From the cell containing the given text, extract its center point as [X, Y] coordinate. 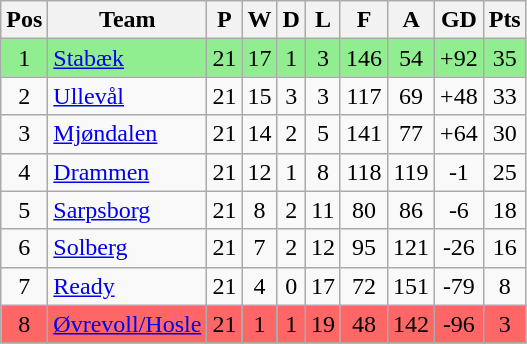
80 [364, 210]
-79 [460, 286]
P [224, 20]
L [322, 20]
Ullevål [128, 96]
54 [412, 58]
14 [260, 134]
118 [364, 172]
F [364, 20]
+64 [460, 134]
48 [364, 324]
Pts [504, 20]
Drammen [128, 172]
GD [460, 20]
-6 [460, 210]
Stabæk [128, 58]
Solberg [128, 248]
119 [412, 172]
W [260, 20]
146 [364, 58]
142 [412, 324]
117 [364, 96]
11 [322, 210]
69 [412, 96]
A [412, 20]
Pos [24, 20]
30 [504, 134]
Sarpsborg [128, 210]
33 [504, 96]
Team [128, 20]
18 [504, 210]
Ready [128, 286]
Mjøndalen [128, 134]
16 [504, 248]
151 [412, 286]
141 [364, 134]
-1 [460, 172]
Øvrevoll/Hosle [128, 324]
25 [504, 172]
0 [291, 286]
15 [260, 96]
-26 [460, 248]
72 [364, 286]
+92 [460, 58]
-96 [460, 324]
121 [412, 248]
6 [24, 248]
D [291, 20]
+48 [460, 96]
35 [504, 58]
95 [364, 248]
77 [412, 134]
86 [412, 210]
19 [322, 324]
